Determine the [X, Y] coordinate at the center of the cell enclosing the given text.  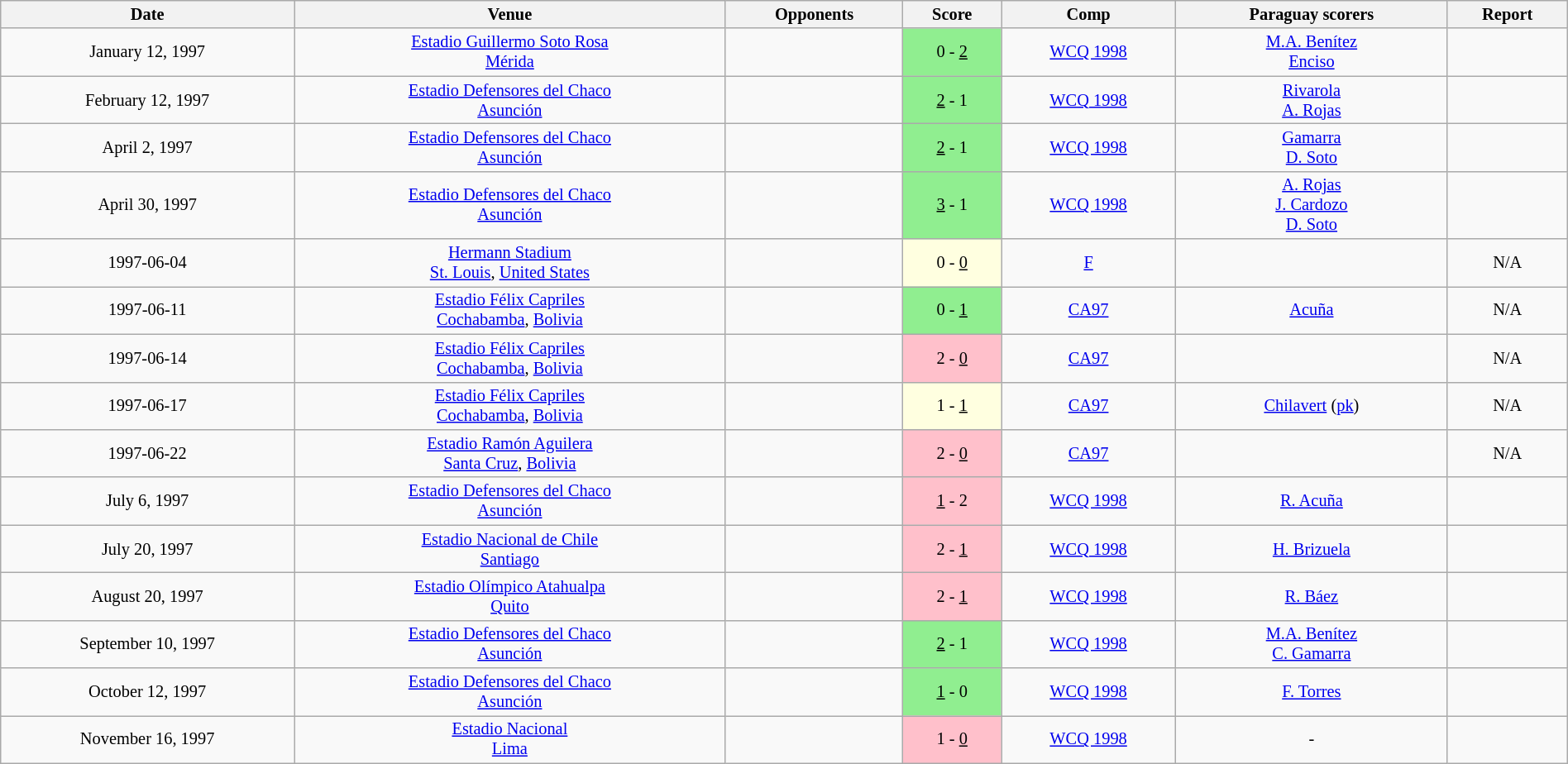
1997-06-04 [147, 263]
Score [953, 14]
January 12, 1997 [147, 52]
April 2, 1997 [147, 147]
R. Báez [1312, 596]
0 - 0 [953, 263]
1 - 2 [953, 501]
Estadio Nacional Lima [510, 739]
October 12, 1997 [147, 692]
Chilavert (pk) [1312, 406]
H. Brizuela [1312, 549]
Estadio Guillermo Soto Rosa Mérida [510, 52]
July 20, 1997 [147, 549]
Hermann Stadium St. Louis, United States [510, 263]
M.A. Benítez Enciso [1312, 52]
F [1088, 263]
1997-06-22 [147, 453]
November 16, 1997 [147, 739]
August 20, 1997 [147, 596]
Estadio Nacional de Chile Santiago [510, 549]
Comp [1088, 14]
A. Rojas J. Cardozo D. Soto [1312, 205]
Report [1507, 14]
1 - 1 [953, 406]
Rivarola A. Rojas [1312, 100]
Date [147, 14]
1997-06-14 [147, 358]
- [1312, 739]
Paraguay scorers [1312, 14]
R. Acuña [1312, 501]
September 10, 1997 [147, 644]
1997-06-17 [147, 406]
February 12, 1997 [147, 100]
April 30, 1997 [147, 205]
M.A. Benítez C. Gamarra [1312, 644]
Venue [510, 14]
1997-06-11 [147, 310]
0 - 1 [953, 310]
Opponents [814, 14]
Estadio Olímpico Atahualpa Quito [510, 596]
Acuña [1312, 310]
3 - 1 [953, 205]
F. Torres [1312, 692]
0 - 2 [953, 52]
July 6, 1997 [147, 501]
Gamarra D. Soto [1312, 147]
Estadio Ramón Aguilera Santa Cruz, Bolivia [510, 453]
